Locate the cell with the specified text and output its (X, Y) center coordinate. 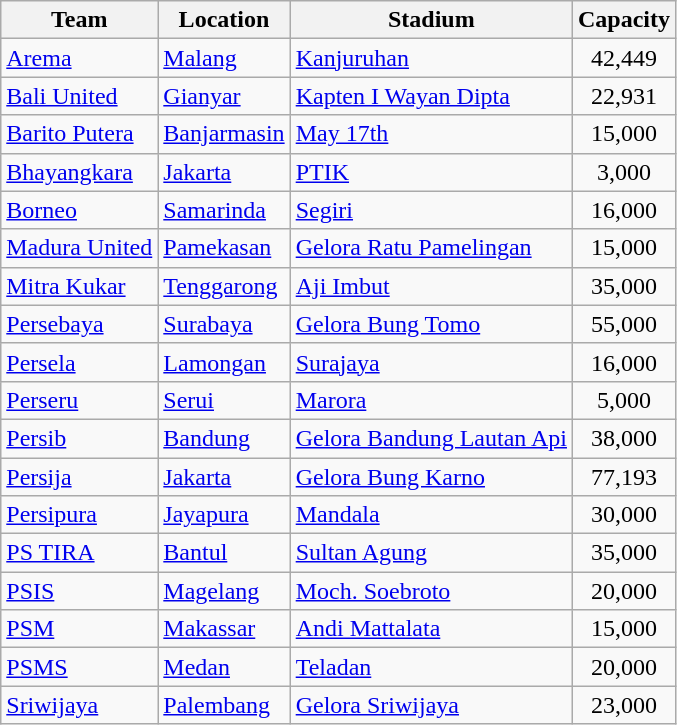
Sriwijaya (80, 705)
May 17th (431, 134)
Andi Mattalata (431, 629)
Jayapura (224, 515)
Perseru (80, 400)
Gianyar (224, 96)
Magelang (224, 591)
Gelora Bandung Lautan Api (431, 438)
Banjarmasin (224, 134)
Bandung (224, 438)
38,000 (624, 438)
Surabaya (224, 324)
Malang (224, 58)
Moch. Soebroto (431, 591)
22,931 (624, 96)
Barito Putera (80, 134)
5,000 (624, 400)
PSIS (80, 591)
Madura United (80, 248)
Gelora Ratu Pamelingan (431, 248)
Gelora Sriwijaya (431, 705)
Palembang (224, 705)
Pamekasan (224, 248)
Gelora Bung Tomo (431, 324)
PSMS (80, 667)
3,000 (624, 172)
Kanjuruhan (431, 58)
30,000 (624, 515)
Lamongan (224, 362)
Tenggarong (224, 286)
Samarinda (224, 210)
Bali United (80, 96)
PS TIRA (80, 553)
Teladan (431, 667)
PTIK (431, 172)
77,193 (624, 477)
42,449 (624, 58)
Gelora Bung Karno (431, 477)
Medan (224, 667)
Persela (80, 362)
55,000 (624, 324)
Kapten I Wayan Dipta (431, 96)
Sultan Agung (431, 553)
Persebaya (80, 324)
PSM (80, 629)
Mandala (431, 515)
Team (80, 20)
Makassar (224, 629)
Mitra Kukar (80, 286)
23,000 (624, 705)
Bhayangkara (80, 172)
Persipura (80, 515)
Serui (224, 400)
Borneo (80, 210)
Stadium (431, 20)
Location (224, 20)
Capacity (624, 20)
Arema (80, 58)
Surajaya (431, 362)
Aji Imbut (431, 286)
Segiri (431, 210)
Marora (431, 400)
Persib (80, 438)
Bantul (224, 553)
Persija (80, 477)
